Return (x, y) of the center of cell containing provided text 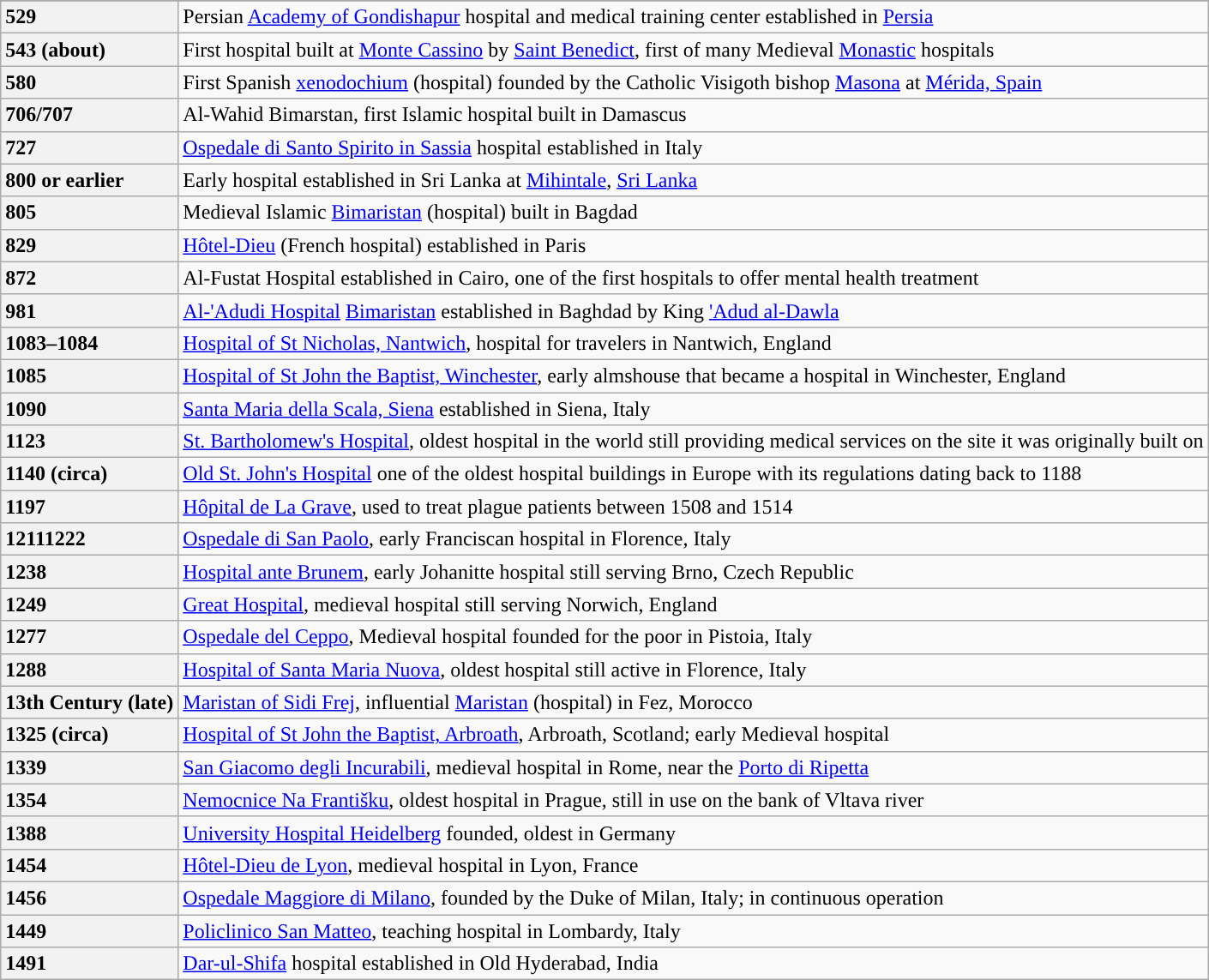
Old St. John's Hospital one of the oldest hospital buildings in Europe with its regulations dating back to 1188 (693, 474)
Ospedale Maggiore di Milano, founded by the Duke of Milan, Italy; in continuous operation (693, 898)
Nemocnice Na Františku, oldest hospital in Prague, still in use on the bank of Vltava river (693, 800)
Al-Fustat Hospital established in Cairo, one of the first hospitals to offer mental health treatment (693, 278)
Medieval Islamic Bimaristan (hospital) built in Bagdad (693, 213)
805 (89, 213)
1325 (circa) (89, 735)
1090 (89, 409)
706/707 (89, 115)
543 (about) (89, 50)
1123 (89, 442)
1449 (89, 930)
1083–1084 (89, 343)
Ospedale di San Paolo, early Franciscan hospital in Florence, Italy (693, 539)
981 (89, 310)
Great Hospital, medieval hospital still serving Norwich, England (693, 604)
1197 (89, 507)
Ospedale di Santo Spirito in Sassia hospital established in Italy (693, 147)
Hospital of St John the Baptist, Winchester, early almshouse that became a hospital in Winchester, England (693, 376)
580 (89, 82)
1140 (circa) (89, 474)
Persian Academy of Gondishapur hospital and medical training center established in Persia (693, 17)
Hôtel-Dieu (French hospital) established in Paris (693, 245)
Maristan of Sidi Frej, influential Maristan (hospital) in Fez, Morocco (693, 702)
1491 (89, 964)
San Giacomo degli Incurabili, medieval hospital in Rome, near the Porto di Ripetta (693, 767)
Hôpital de La Grave, used to treat plague patients between 1508 and 1514 (693, 507)
727 (89, 147)
Ospedale del Ceppo, Medieval hospital founded for the poor in Pistoia, Italy (693, 637)
Al-Wahid Bimarstan, first Islamic hospital built in Damascus (693, 115)
12111222 (89, 539)
Hôtel-Dieu de Lyon, medieval hospital in Lyon, France (693, 865)
First hospital built at Monte Cassino by Saint Benedict, first of many Medieval Monastic hospitals (693, 50)
Hospital of St John the Baptist, Arbroath, Arbroath, Scotland; early Medieval hospital (693, 735)
Early hospital established in Sri Lanka at Mihintale, Sri Lanka (693, 180)
University Hospital Heidelberg founded, oldest in Germany (693, 833)
1238 (89, 572)
Policlinico San Matteo, teaching hospital in Lombardy, Italy (693, 930)
529 (89, 17)
1454 (89, 865)
872 (89, 278)
1456 (89, 898)
Hospital ante Brunem, early Johanitte hospital still serving Brno, Czech Republic (693, 572)
St. Bartholomew's Hospital, oldest hospital in the world still providing medical services on the site it was originally built on (693, 442)
1339 (89, 767)
Dar-ul-Shifa hospital established in Old Hyderabad, India (693, 964)
1277 (89, 637)
Santa Maria della Scala, Siena established in Siena, Italy (693, 409)
1354 (89, 800)
800 or earlier (89, 180)
Hospital of St Nicholas, Nantwich, hospital for travelers in Nantwich, England (693, 343)
1388 (89, 833)
1249 (89, 604)
13th Century (late) (89, 702)
1085 (89, 376)
Al-'Adudi Hospital Bimaristan established in Baghdad by King 'Adud al-Dawla (693, 310)
Hospital of Santa Maria Nuova, oldest hospital still active in Florence, Italy (693, 670)
1288 (89, 670)
829 (89, 245)
First Spanish xenodochium (hospital) founded by the Catholic Visigoth bishop Masona at Mérida, Spain (693, 82)
